Provide the (X, Y) coordinate of the cell's center where the given text is located.  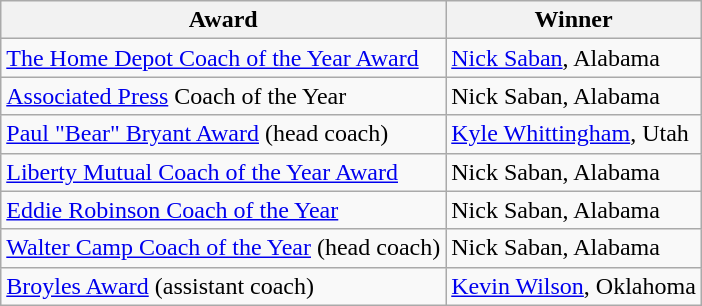
Kyle Whittingham, Utah (574, 134)
Eddie Robinson Coach of the Year (224, 210)
Walter Camp Coach of the Year (head coach) (224, 248)
Award (224, 20)
Kevin Wilson, Oklahoma (574, 286)
Broyles Award (assistant coach) (224, 286)
Paul "Bear" Bryant Award (head coach) (224, 134)
The Home Depot Coach of the Year Award (224, 58)
Associated Press Coach of the Year (224, 96)
Winner (574, 20)
Liberty Mutual Coach of the Year Award (224, 172)
